Detect which cell encompasses the target text, then output its (X, Y) center coordinate. 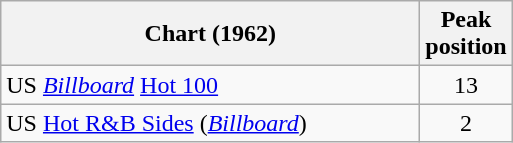
13 (466, 85)
US Hot R&B Sides (Billboard) (210, 123)
Chart (1962) (210, 34)
US Billboard Hot 100 (210, 85)
Peakposition (466, 34)
2 (466, 123)
